For the text-containing cell, return its midpoint in [x, y] coordinate format. 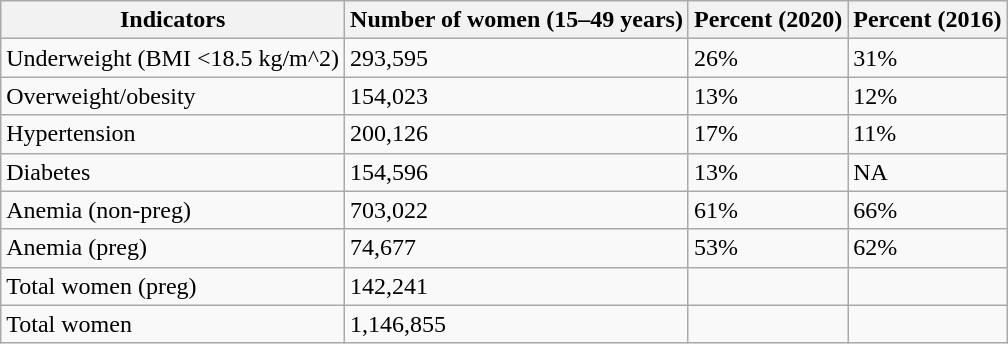
Anemia (preg) [173, 248]
62% [928, 248]
Percent (2016) [928, 20]
1,146,855 [517, 324]
Total women [173, 324]
Number of women (15–49 years) [517, 20]
61% [768, 210]
703,022 [517, 210]
154,023 [517, 96]
Overweight/obesity [173, 96]
154,596 [517, 172]
66% [928, 210]
NA [928, 172]
Total women (preg) [173, 286]
12% [928, 96]
74,677 [517, 248]
11% [928, 134]
26% [768, 58]
Diabetes [173, 172]
Anemia (non-preg) [173, 210]
53% [768, 248]
142,241 [517, 286]
31% [928, 58]
293,595 [517, 58]
17% [768, 134]
Percent (2020) [768, 20]
Hypertension [173, 134]
Indicators [173, 20]
Underweight (BMI <18.5 kg/m^2) [173, 58]
200,126 [517, 134]
